Search for the cell housing the specified text and yield its (x, y) center coordinate. 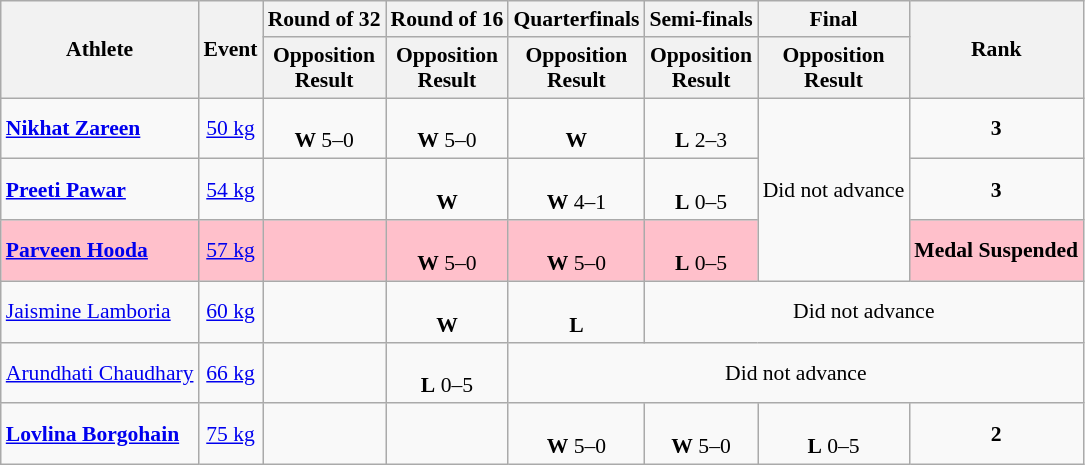
60 kg (231, 312)
Parveen Hooda (100, 250)
Nikhat Zareen (100, 128)
Round of 32 (324, 19)
Medal Suspended (996, 250)
54 kg (231, 190)
Preeti Pawar (100, 190)
Rank (996, 50)
75 kg (231, 434)
Arundhati Chaudhary (100, 372)
57 kg (231, 250)
66 kg (231, 372)
Quarterfinals (576, 19)
Lovlina Borgohain (100, 434)
Jaismine Lamboria (100, 312)
50 kg (231, 128)
L (576, 312)
L 2–3 (700, 128)
Semi-finals (700, 19)
Round of 16 (448, 19)
Athlete (100, 50)
W 4–1 (576, 190)
Event (231, 50)
Final (834, 19)
2 (996, 434)
